Capture the cell that displays the provided text and extract its [x, y] central coordinate. 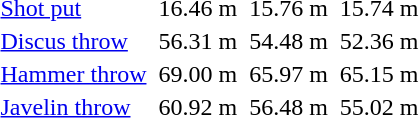
65.97 m [289, 74]
56.31 m [198, 41]
69.00 m [198, 74]
54.48 m [289, 41]
